Pinpoint the cell where the given text exists, returning its [X, Y] midpoint coordinate. 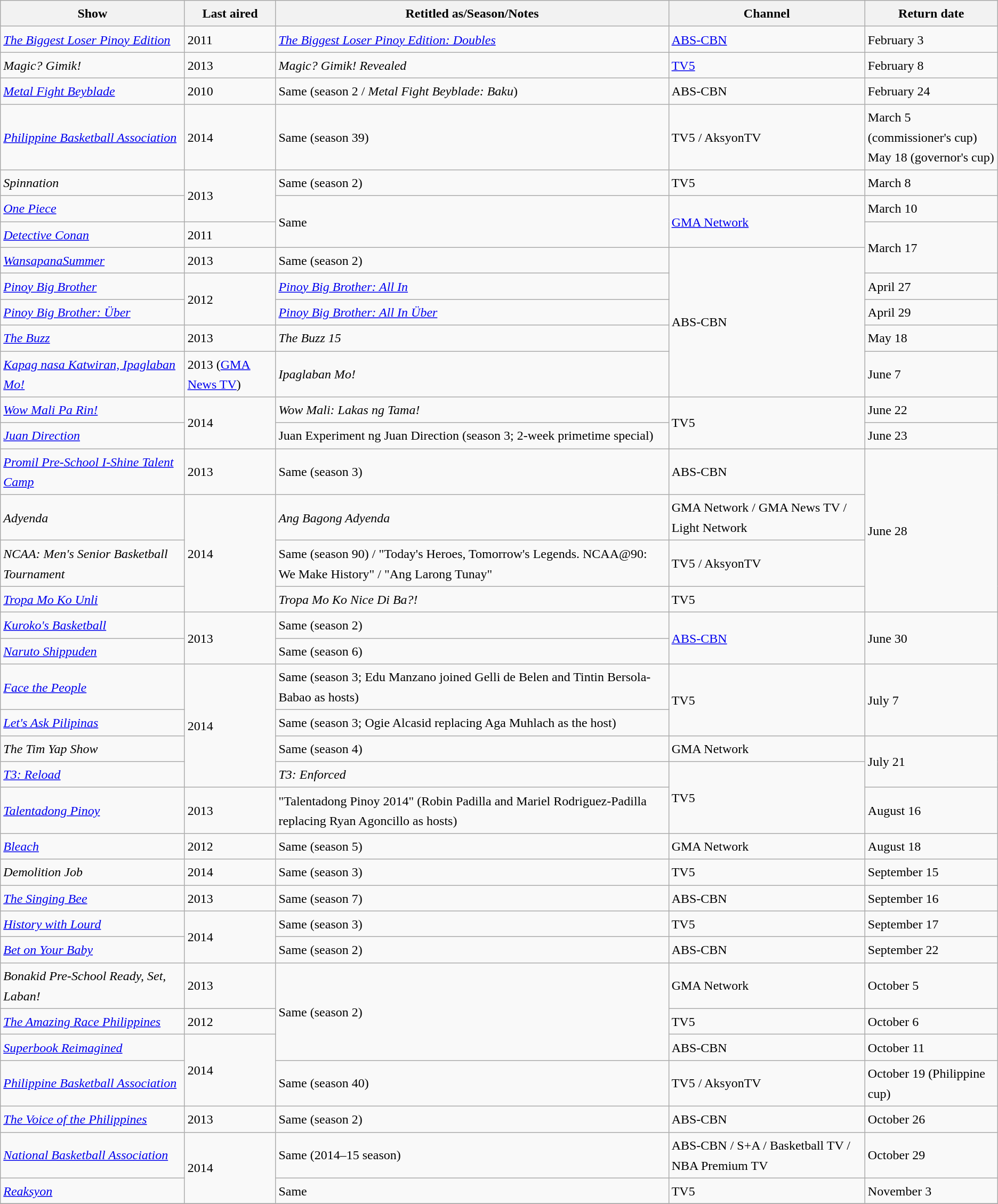
The Singing Bee [93, 898]
Spinnation [93, 183]
March 17 [931, 247]
October 5 [931, 985]
Channel [767, 14]
Retitled as/Season/Notes [472, 14]
February 3 [931, 39]
February 8 [931, 65]
Same (season 40) [472, 1083]
Juan Experiment ng Juan Direction (season 3; 2-week primetime special) [472, 436]
Reaksyon [93, 1191]
The Biggest Loser Pinoy Edition: Doubles [472, 39]
Same (season 3; Ogie Alcasid replacing Aga Muhlach as the host) [472, 723]
August 16 [931, 810]
"Talentadong Pinoy 2014" (Robin Padilla and Mariel Rodriguez-Padilla replacing Ryan Agoncillo as hosts) [472, 810]
Same (season 39) [472, 137]
October 26 [931, 1119]
October 19 (Philippine cup) [931, 1083]
Talentadong Pinoy [93, 810]
The Buzz 15 [472, 338]
Bleach [93, 846]
Face the People [93, 687]
Same (season 7) [472, 898]
June 7 [931, 374]
Kapag nasa Katwiran, Ipaglaban Mo! [93, 374]
The Voice of the Philippines [93, 1119]
October 29 [931, 1155]
Same (season 5) [472, 846]
November 3 [931, 1191]
Last aired [230, 14]
Let's Ask Pilipinas [93, 723]
WansapanaSummer [93, 260]
Same (season 2 / Metal Fight Beyblade: Baku) [472, 91]
Magic? Gimik! Revealed [472, 65]
Tropa Mo Ko Nice Di Ba?! [472, 599]
Promil Pre-School I-Shine Talent Camp [93, 472]
June 22 [931, 410]
March 10 [931, 209]
October 11 [931, 1048]
Return date [931, 14]
Ipaglaban Mo! [472, 374]
Juan Direction [93, 436]
The Buzz [93, 338]
February 24 [931, 91]
T3: Enforced [472, 775]
Adyenda [93, 518]
Detective Conan [93, 235]
Tropa Mo Ko Unli [93, 599]
Same (season 4) [472, 748]
Kuroko's Basketball [93, 625]
Demolition Job [93, 872]
Pinoy Big Brother [93, 287]
Same (2014–15 season) [472, 1155]
The Biggest Loser Pinoy Edition [93, 39]
ABS-CBN / S+A / Basketball TV / NBA Premium TV [767, 1155]
September 16 [931, 898]
Same (season 3; Edu Manzano joined Gelli de Belen and Tintin Bersola-Babao as hosts) [472, 687]
June 28 [931, 531]
April 29 [931, 312]
The Tim Yap Show [93, 748]
July 7 [931, 700]
Magic? Gimik! [93, 65]
March 8 [931, 183]
March 5 (commissioner's cup)May 18 (governor's cup) [931, 137]
T3: Reload [93, 775]
Wow Mali Pa Rin! [93, 410]
Show [93, 14]
Ang Bagong Adyenda [472, 518]
Wow Mali: Lakas ng Tama! [472, 410]
2010 [230, 91]
National Basketball Association [93, 1155]
September 22 [931, 950]
Same (season 90) / "Today's Heroes, Tomorrow's Legends. NCAA@90: We Make History" / "Ang Larong Tunay" [472, 563]
September 17 [931, 924]
Pinoy Big Brother: Über [93, 312]
History with Lourd [93, 924]
Same (season 6) [472, 651]
May 18 [931, 338]
Metal Fight Beyblade [93, 91]
One Piece [93, 209]
July 21 [931, 761]
2013 (GMA News TV) [230, 374]
September 15 [931, 872]
June 23 [931, 436]
Bet on Your Baby [93, 950]
August 18 [931, 846]
Superbook Reimagined [93, 1048]
Bonakid Pre-School Ready, Set, Laban! [93, 985]
Pinoy Big Brother: All In Über [472, 312]
GMA Network / GMA News TV / Light Network [767, 518]
Pinoy Big Brother: All In [472, 287]
The Amazing Race Philippines [93, 1021]
October 6 [931, 1021]
June 30 [931, 637]
April 27 [931, 287]
NCAA: Men's Senior Basketball Tournament [93, 563]
Naruto Shippuden [93, 651]
